Detect which cell encompasses the target text, then output its (X, Y) center coordinate. 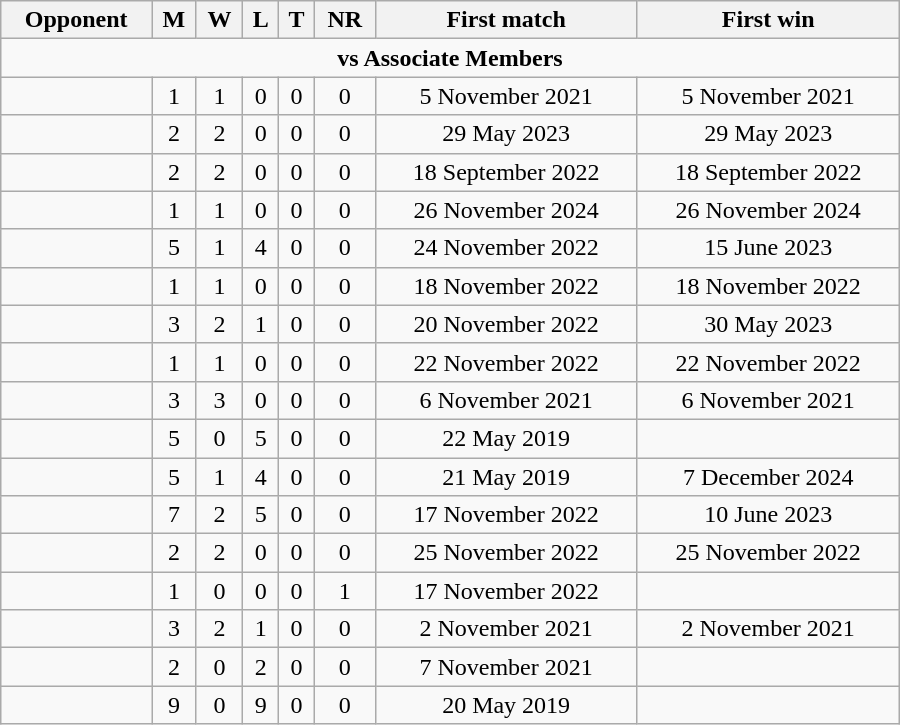
30 May 2023 (768, 324)
7 November 2021 (506, 667)
10 June 2023 (768, 515)
7 December 2024 (768, 477)
First win (768, 20)
7 (174, 515)
20 November 2022 (506, 324)
M (174, 20)
22 May 2019 (506, 438)
First match (506, 20)
T (297, 20)
15 June 2023 (768, 248)
W (219, 20)
vs Associate Members (450, 58)
NR (344, 20)
24 November 2022 (506, 248)
Opponent (76, 20)
21 May 2019 (506, 477)
20 May 2019 (506, 705)
L (261, 20)
